Extract the (x, y) coordinate from the center of the cell holding the provided text.  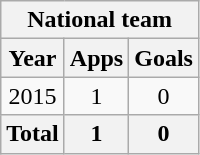
2015 (33, 96)
National team (100, 20)
Goals (164, 58)
Apps (96, 58)
Year (33, 58)
Total (33, 134)
